Locate the cell with the specified text and output its [X, Y] center coordinate. 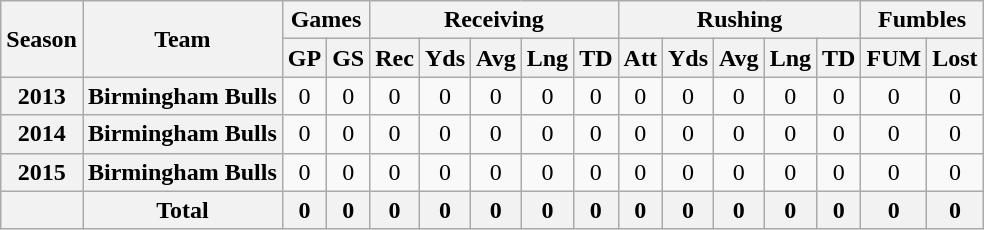
2015 [42, 172]
Receiving [494, 20]
Team [182, 39]
GP [304, 58]
FUM [894, 58]
Rushing [740, 20]
Lost [955, 58]
Games [326, 20]
2013 [42, 96]
2014 [42, 134]
Rec [395, 58]
Season [42, 39]
Att [640, 58]
Total [182, 210]
Fumbles [922, 20]
GS [348, 58]
